Search for the cell housing the specified text and yield its (X, Y) center coordinate. 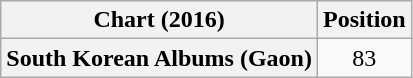
Chart (2016) (160, 20)
83 (364, 58)
South Korean Albums (Gaon) (160, 58)
Position (364, 20)
